Extract the (x, y) coordinate from the center of the cell holding the provided text.  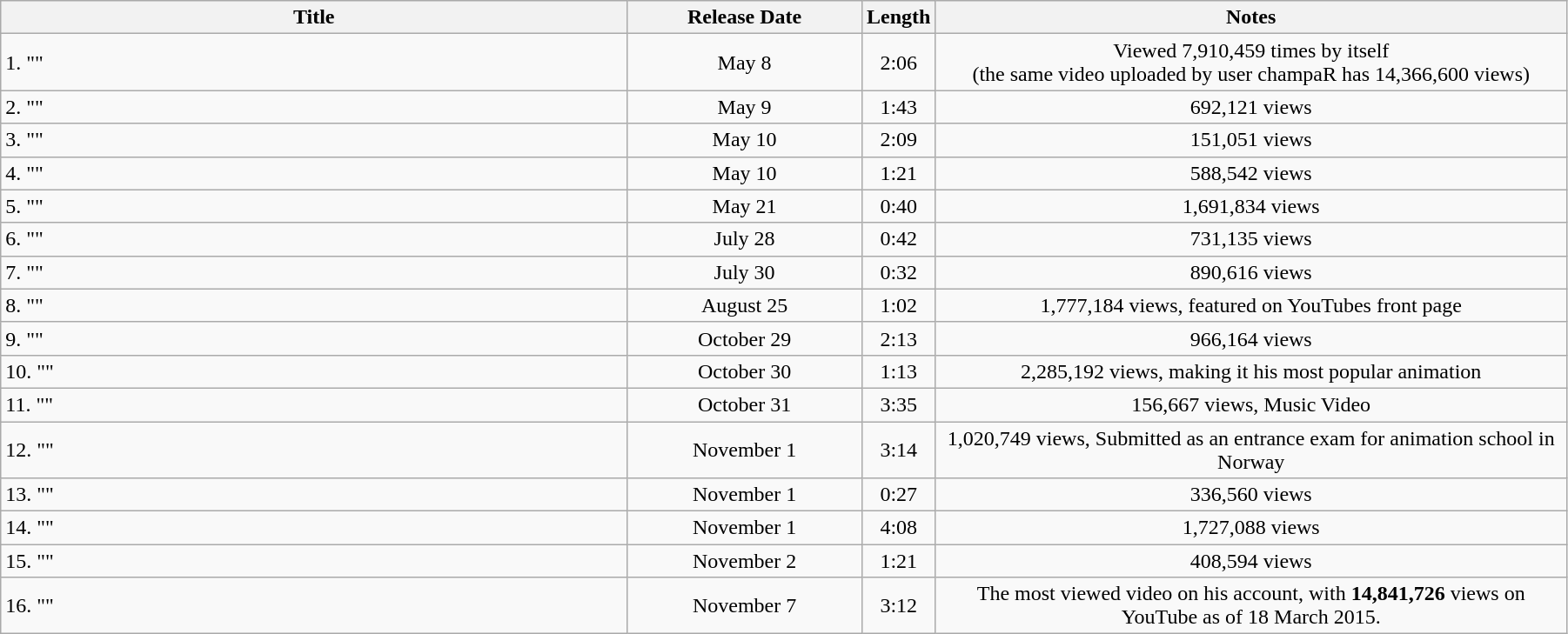
Release Date (745, 17)
2. "" (314, 107)
October 29 (745, 338)
1,020,749 views, Submitted as an entrance exam for animation school in Norway (1251, 449)
14. "" (314, 528)
1:02 (899, 305)
July 28 (745, 239)
6. "" (314, 239)
5. "" (314, 206)
November 7 (745, 605)
2:13 (899, 338)
2:09 (899, 140)
2:06 (899, 63)
1,777,184 views, featured on YouTubes front page (1251, 305)
2,285,192 views, making it his most popular animation (1251, 371)
15. "" (314, 561)
1. "" (314, 63)
Notes (1251, 17)
13. "" (314, 495)
966,164 views (1251, 338)
4:08 (899, 528)
May 21 (745, 206)
16. "" (314, 605)
August 25 (745, 305)
1:43 (899, 107)
May 9 (745, 107)
July 30 (745, 272)
0:32 (899, 272)
3:14 (899, 449)
151,051 views (1251, 140)
11. "" (314, 404)
731,135 views (1251, 239)
Title (314, 17)
October 30 (745, 371)
Viewed 7,910,459 times by itself(the same video uploaded by user champaR has 14,366,600 views) (1251, 63)
Length (899, 17)
408,594 views (1251, 561)
1,727,088 views (1251, 528)
156,667 views, Music Video (1251, 404)
1:13 (899, 371)
0:40 (899, 206)
890,616 views (1251, 272)
0:42 (899, 239)
10. "" (314, 371)
3. "" (314, 140)
October 31 (745, 404)
November 2 (745, 561)
May 8 (745, 63)
9. "" (314, 338)
12. "" (314, 449)
692,121 views (1251, 107)
7. "" (314, 272)
8. "" (314, 305)
336,560 views (1251, 495)
1,691,834 views (1251, 206)
0:27 (899, 495)
4. "" (314, 173)
3:35 (899, 404)
3:12 (899, 605)
588,542 views (1251, 173)
The most viewed video on his account, with 14,841,726 views on YouTube as of 18 March 2015. (1251, 605)
